Extract the [x, y] coordinate from the center of the cell holding the provided text.  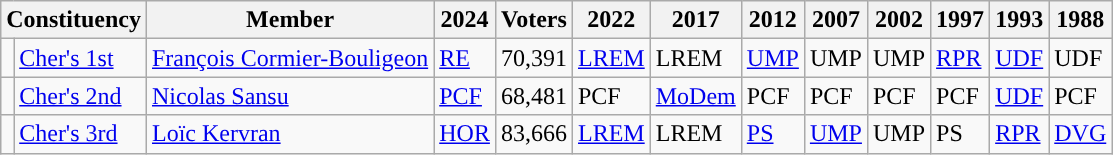
1988 [1080, 20]
Cher's 3rd [80, 134]
2017 [696, 20]
Voters [534, 20]
68,481 [534, 96]
François Cormier-Bouligeon [290, 58]
Cher's 1st [80, 58]
Nicolas Sansu [290, 96]
2007 [836, 20]
83,666 [534, 134]
2024 [465, 20]
DVG [1080, 134]
1997 [960, 20]
Loïc Kervran [290, 134]
2012 [772, 20]
2002 [898, 20]
Cher's 2nd [80, 96]
2022 [611, 20]
1993 [1020, 20]
MoDem [696, 96]
70,391 [534, 58]
HOR [465, 134]
Constituency [74, 20]
RE [465, 58]
Member [290, 20]
